Pinpoint the cell where the given text exists, returning its [X, Y] midpoint coordinate. 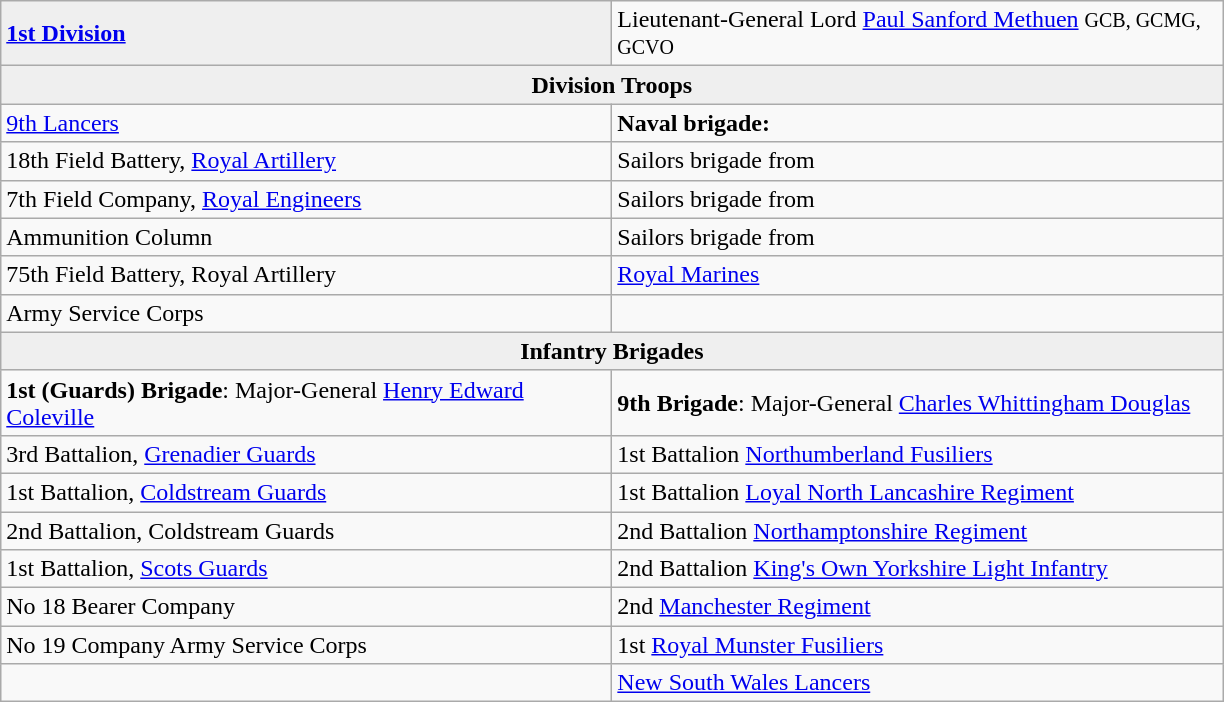
1st Royal Munster Fusiliers [918, 645]
Infantry Brigades [612, 351]
75th Field Battery, Royal Artillery [306, 275]
3rd Battalion, Grenadier Guards [306, 454]
No 18 Bearer Company [306, 607]
No 19 Company Army Service Corps [306, 645]
2nd Battalion, Coldstream Guards [306, 531]
2nd Battalion Northamptonshire Regiment [918, 531]
1st Battalion, Scots Guards [306, 569]
New South Wales Lancers [918, 683]
Royal Marines [918, 275]
9th Lancers [306, 123]
18th Field Battery, Royal Artillery [306, 161]
2nd Manchester Regiment [918, 607]
Naval brigade: [918, 123]
Lieutenant-General Lord Paul Sanford Methuen GCB, GCMG, GCVO [918, 34]
1st Battalion Northumberland Fusiliers [918, 454]
Army Service Corps [306, 313]
Ammunition Column [306, 237]
7th Field Company, Royal Engineers [306, 199]
1st Division [306, 34]
Division Troops [612, 85]
1st Battalion Loyal North Lancashire Regiment [918, 492]
1st (Guards) Brigade: Major-General Henry Edward Coleville [306, 402]
2nd Battalion King's Own Yorkshire Light Infantry [918, 569]
9th Brigade: Major-General Charles Whittingham Douglas [918, 402]
1st Battalion, Coldstream Guards [306, 492]
